Identify which cell holds the provided text, then report its [x, y] central coordinate. 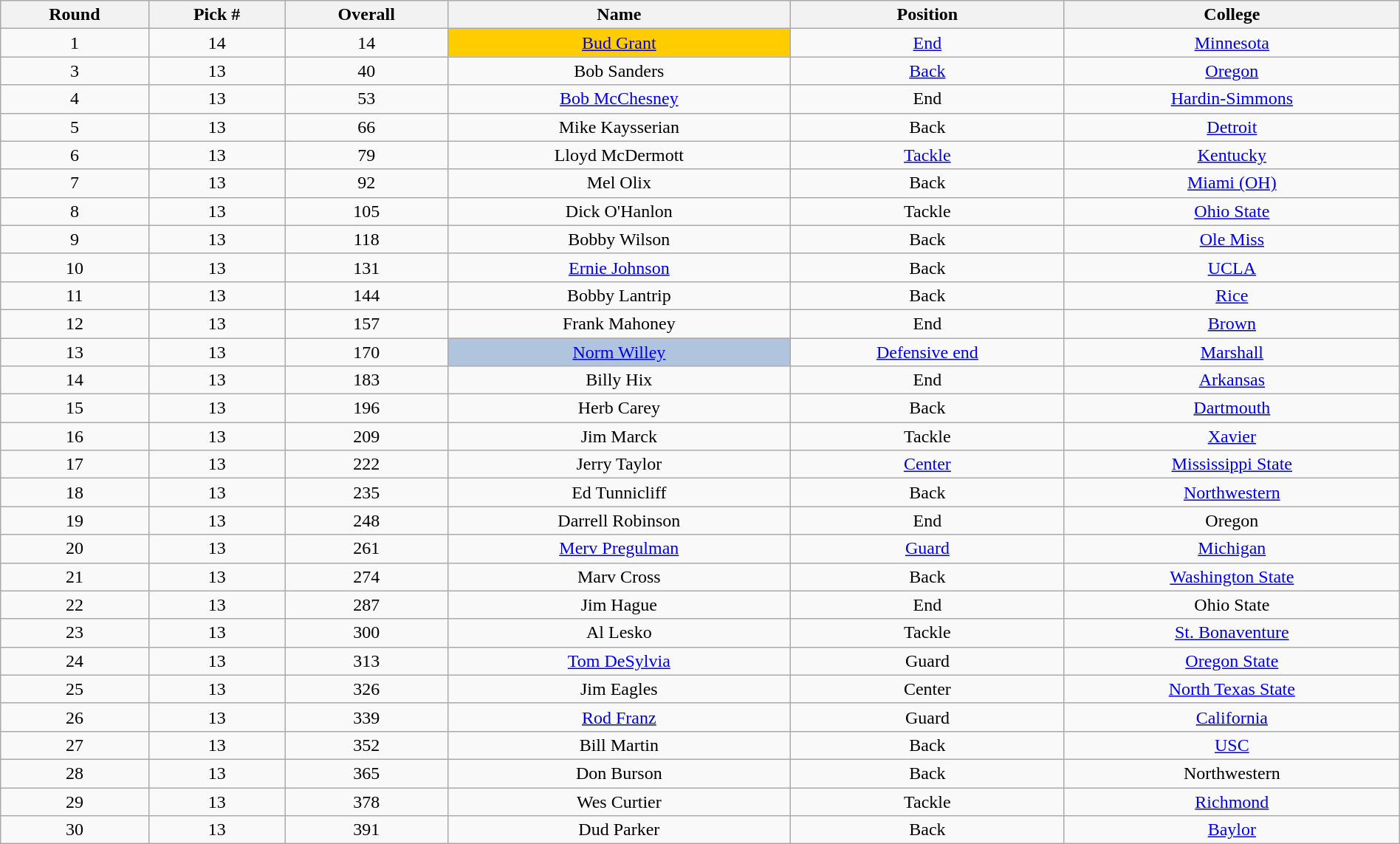
St. Bonaventure [1232, 633]
Bud Grant [619, 43]
79 [366, 155]
Bob McChesney [619, 99]
339 [366, 717]
1 [75, 43]
18 [75, 493]
Jim Eagles [619, 689]
9 [75, 239]
7 [75, 183]
Mel Olix [619, 183]
Arkansas [1232, 380]
Name [619, 15]
12 [75, 323]
235 [366, 493]
Michigan [1232, 549]
Jim Hague [619, 605]
21 [75, 577]
19 [75, 521]
Dud Parker [619, 830]
6 [75, 155]
8 [75, 211]
Kentucky [1232, 155]
Defensive end [927, 352]
Bobby Wilson [619, 239]
Jim Marck [619, 436]
Billy Hix [619, 380]
Darrell Robinson [619, 521]
Frank Mahoney [619, 323]
391 [366, 830]
Overall [366, 15]
222 [366, 464]
300 [366, 633]
92 [366, 183]
144 [366, 295]
53 [366, 99]
Bill Martin [619, 745]
22 [75, 605]
Merv Pregulman [619, 549]
Pick # [217, 15]
17 [75, 464]
66 [366, 127]
Washington State [1232, 577]
261 [366, 549]
Round [75, 15]
Al Lesko [619, 633]
Dartmouth [1232, 408]
Dick O'Hanlon [619, 211]
Xavier [1232, 436]
USC [1232, 745]
Jerry Taylor [619, 464]
183 [366, 380]
23 [75, 633]
29 [75, 801]
170 [366, 352]
11 [75, 295]
365 [366, 773]
Lloyd McDermott [619, 155]
118 [366, 239]
Marv Cross [619, 577]
196 [366, 408]
105 [366, 211]
25 [75, 689]
Marshall [1232, 352]
Herb Carey [619, 408]
248 [366, 521]
Position [927, 15]
Norm Willey [619, 352]
Baylor [1232, 830]
Rod Franz [619, 717]
5 [75, 127]
3 [75, 71]
20 [75, 549]
Richmond [1232, 801]
Oregon State [1232, 661]
Rice [1232, 295]
Mike Kaysserian [619, 127]
16 [75, 436]
27 [75, 745]
15 [75, 408]
24 [75, 661]
Brown [1232, 323]
4 [75, 99]
378 [366, 801]
326 [366, 689]
College [1232, 15]
10 [75, 267]
26 [75, 717]
Mississippi State [1232, 464]
131 [366, 267]
40 [366, 71]
313 [366, 661]
Hardin-Simmons [1232, 99]
287 [366, 605]
157 [366, 323]
30 [75, 830]
UCLA [1232, 267]
Bobby Lantrip [619, 295]
Minnesota [1232, 43]
Tom DeSylvia [619, 661]
209 [366, 436]
352 [366, 745]
Wes Curtier [619, 801]
Ernie Johnson [619, 267]
Ed Tunnicliff [619, 493]
North Texas State [1232, 689]
Bob Sanders [619, 71]
28 [75, 773]
California [1232, 717]
Don Burson [619, 773]
Ole Miss [1232, 239]
274 [366, 577]
Miami (OH) [1232, 183]
Detroit [1232, 127]
